Search for the cell housing the specified text and yield its [X, Y] center coordinate. 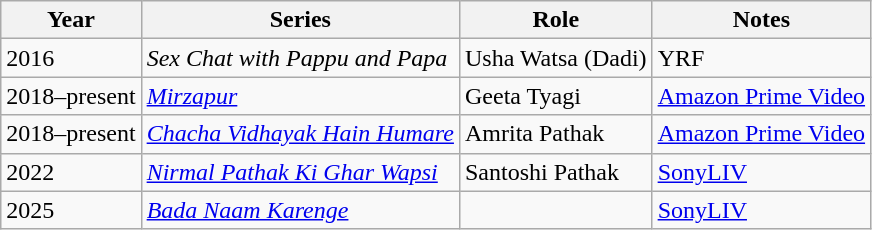
Year [71, 20]
Notes [761, 20]
Chacha Vidhayak Hain Humare [300, 134]
Series [300, 20]
Geeta Tyagi [556, 96]
Sex Chat with Pappu and Papa [300, 58]
Role [556, 20]
Bada Naam Karenge [300, 210]
Usha Watsa (Dadi) [556, 58]
Santoshi Pathak [556, 172]
Amrita Pathak [556, 134]
2025 [71, 210]
2022 [71, 172]
YRF [761, 58]
2016 [71, 58]
Nirmal Pathak Ki Ghar Wapsi [300, 172]
Mirzapur [300, 96]
